Scan for the cell matching the given text and deliver its [X, Y] coordinate at center. 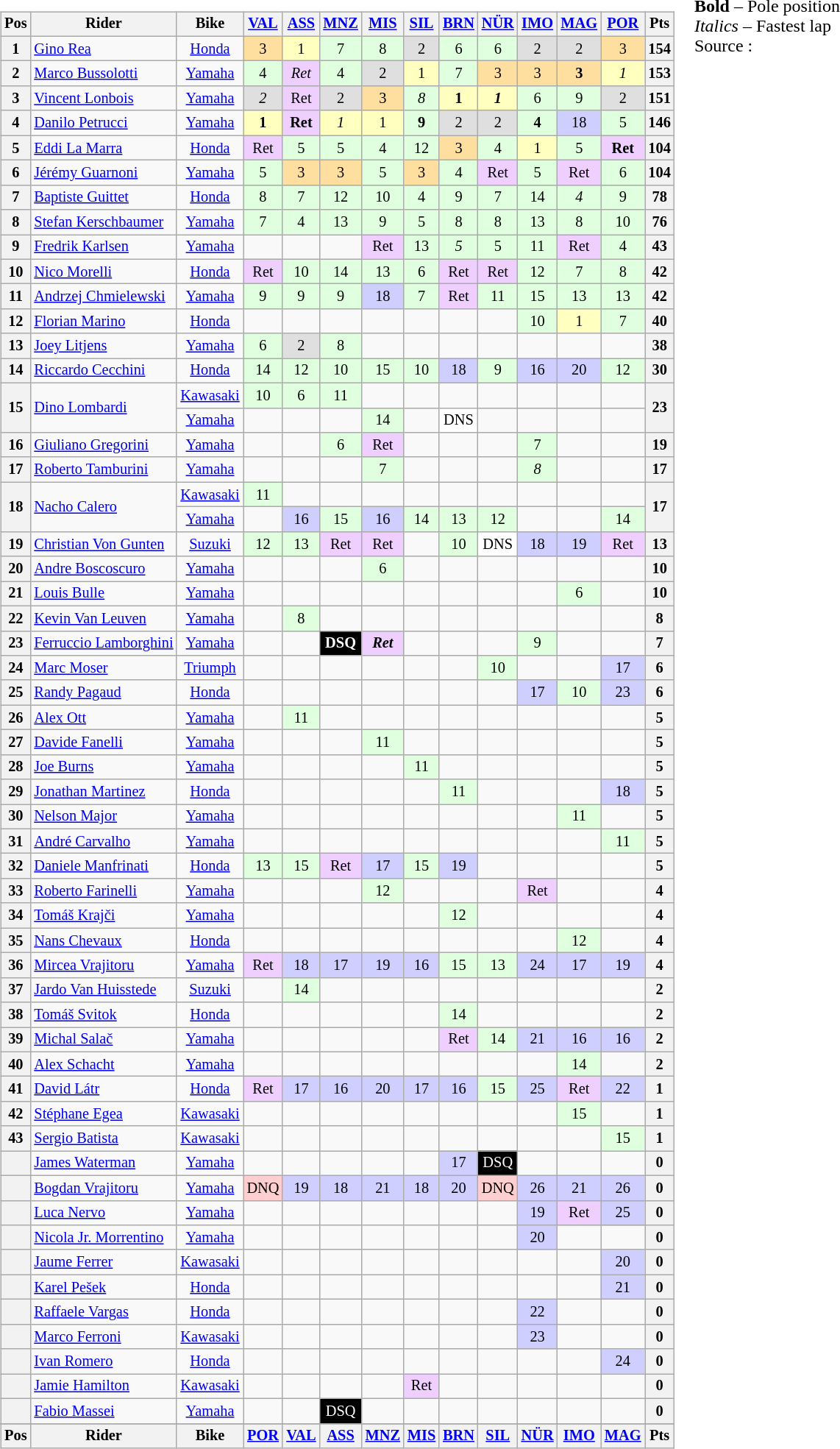
Stefan Kerschbaumer [103, 222]
36 [15, 966]
Kevin Van Leuven [103, 618]
Jonathan Martinez [103, 792]
Joey Litjens [103, 346]
André Carvalho [103, 841]
David Látr [103, 1089]
Jardo Van Huisstede [103, 990]
Marco Bussolotti [103, 74]
29 [15, 792]
Roberto Farinelli [103, 891]
Giuliano Gregorini [103, 445]
Bogdan Vrajitoru [103, 1188]
Jaume Ferrer [103, 1262]
Raffaele Vargas [103, 1312]
Eddi La Marra [103, 148]
Marc Moser [103, 668]
Christian Von Gunten [103, 544]
Nelson Major [103, 817]
31 [15, 841]
Riccardo Cecchini [103, 371]
146 [660, 123]
41 [15, 1089]
Triumph [210, 668]
Alex Schacht [103, 1064]
Fredrik Karlsen [103, 247]
Sergio Batista [103, 1138]
154 [660, 49]
Davide Fanelli [103, 743]
33 [15, 891]
Marco Ferroni [103, 1336]
Randy Pagaud [103, 692]
Florian Marino [103, 322]
Jamie Hamilton [103, 1386]
Roberto Tamburini [103, 470]
35 [15, 940]
Michal Salač [103, 1040]
27 [15, 743]
37 [15, 990]
Vincent Lonbois [103, 99]
Fabio Massei [103, 1411]
32 [15, 866]
Stéphane Egea [103, 1114]
Ferruccio Lamborghini [103, 643]
Nacho Calero [103, 506]
Nicola Jr. Morrentino [103, 1238]
Karel Pešek [103, 1287]
153 [660, 74]
Tomáš Krajči [103, 915]
78 [660, 197]
34 [15, 915]
Danilo Petrucci [103, 123]
39 [15, 1040]
James Waterman [103, 1163]
Joe Burns [103, 767]
Tomáš Svitok [103, 1015]
Mircea Vrajitoru [103, 966]
28 [15, 767]
76 [660, 222]
Andre Boscoscuro [103, 569]
Ivan Romero [103, 1361]
Baptiste Guittet [103, 197]
Dino Lombardi [103, 408]
Nans Chevaux [103, 940]
Alex Ott [103, 718]
Daniele Manfrinati [103, 866]
151 [660, 99]
Nico Morelli [103, 272]
Jérémy Guarnoni [103, 173]
Louis Bulle [103, 594]
Luca Nervo [103, 1213]
Gino Rea [103, 49]
Andrzej Chmielewski [103, 297]
